Find where the given text appears and provide that cell's center as [x, y] coordinate. 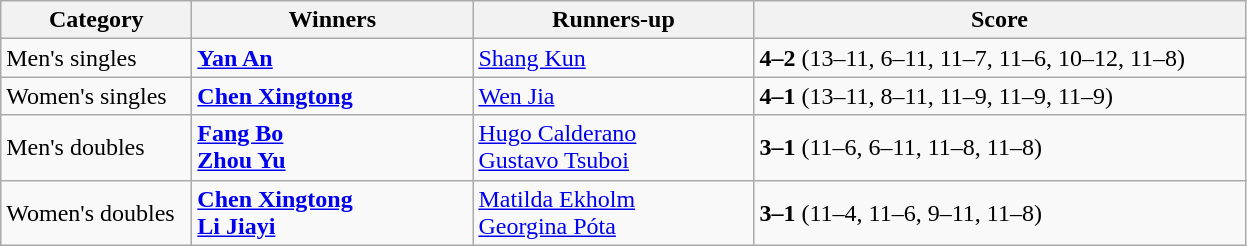
Men's singles [96, 58]
3–1 (11–4, 11–6, 9–11, 11–8) [1000, 212]
Score [1000, 20]
Fang Bo Zhou Yu [332, 148]
Women's singles [96, 96]
4–1 (13–11, 8–11, 11–9, 11–9, 11–9) [1000, 96]
Category [96, 20]
4–2 (13–11, 6–11, 11–7, 11–6, 10–12, 11–8) [1000, 58]
Chen Xingtong Li Jiayi [332, 212]
Yan An [332, 58]
Matilda Ekholm Georgina Póta [614, 212]
3–1 (11–6, 6–11, 11–8, 11–8) [1000, 148]
Women's doubles [96, 212]
Wen Jia [614, 96]
Hugo Calderano Gustavo Tsuboi [614, 148]
Winners [332, 20]
Men's doubles [96, 148]
Shang Kun [614, 58]
Chen Xingtong [332, 96]
Runners-up [614, 20]
